Find where the given text appears and provide that cell's center as (x, y) coordinate. 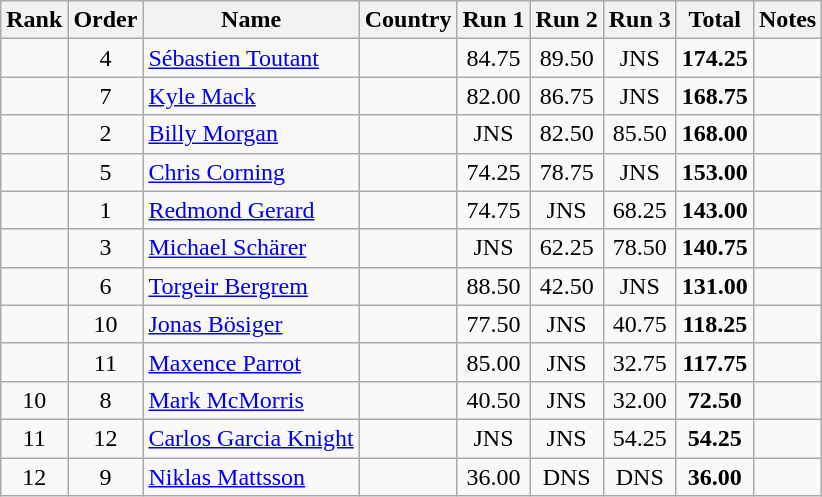
4 (106, 58)
88.50 (494, 286)
Michael Schärer (251, 248)
78.75 (566, 172)
Maxence Parrot (251, 362)
153.00 (714, 172)
42.50 (566, 286)
78.50 (640, 248)
86.75 (566, 96)
Billy Morgan (251, 134)
82.00 (494, 96)
118.25 (714, 324)
Run 2 (566, 20)
Niklas Mattsson (251, 477)
Kyle Mack (251, 96)
74.75 (494, 210)
Rank (34, 20)
140.75 (714, 248)
32.75 (640, 362)
32.00 (640, 400)
7 (106, 96)
Carlos Garcia Knight (251, 438)
Jonas Bösiger (251, 324)
Notes (787, 20)
85.50 (640, 134)
Run 1 (494, 20)
Run 3 (640, 20)
143.00 (714, 210)
Country (408, 20)
5 (106, 172)
Total (714, 20)
Sébastien Toutant (251, 58)
40.50 (494, 400)
174.25 (714, 58)
85.00 (494, 362)
Chris Corning (251, 172)
8 (106, 400)
2 (106, 134)
82.50 (566, 134)
74.25 (494, 172)
117.75 (714, 362)
68.25 (640, 210)
168.00 (714, 134)
84.75 (494, 58)
89.50 (566, 58)
168.75 (714, 96)
9 (106, 477)
40.75 (640, 324)
Torgeir Bergrem (251, 286)
Redmond Gerard (251, 210)
6 (106, 286)
131.00 (714, 286)
Order (106, 20)
62.25 (566, 248)
77.50 (494, 324)
Name (251, 20)
3 (106, 248)
Mark McMorris (251, 400)
1 (106, 210)
72.50 (714, 400)
